Search for the cell housing the specified text and yield its [X, Y] center coordinate. 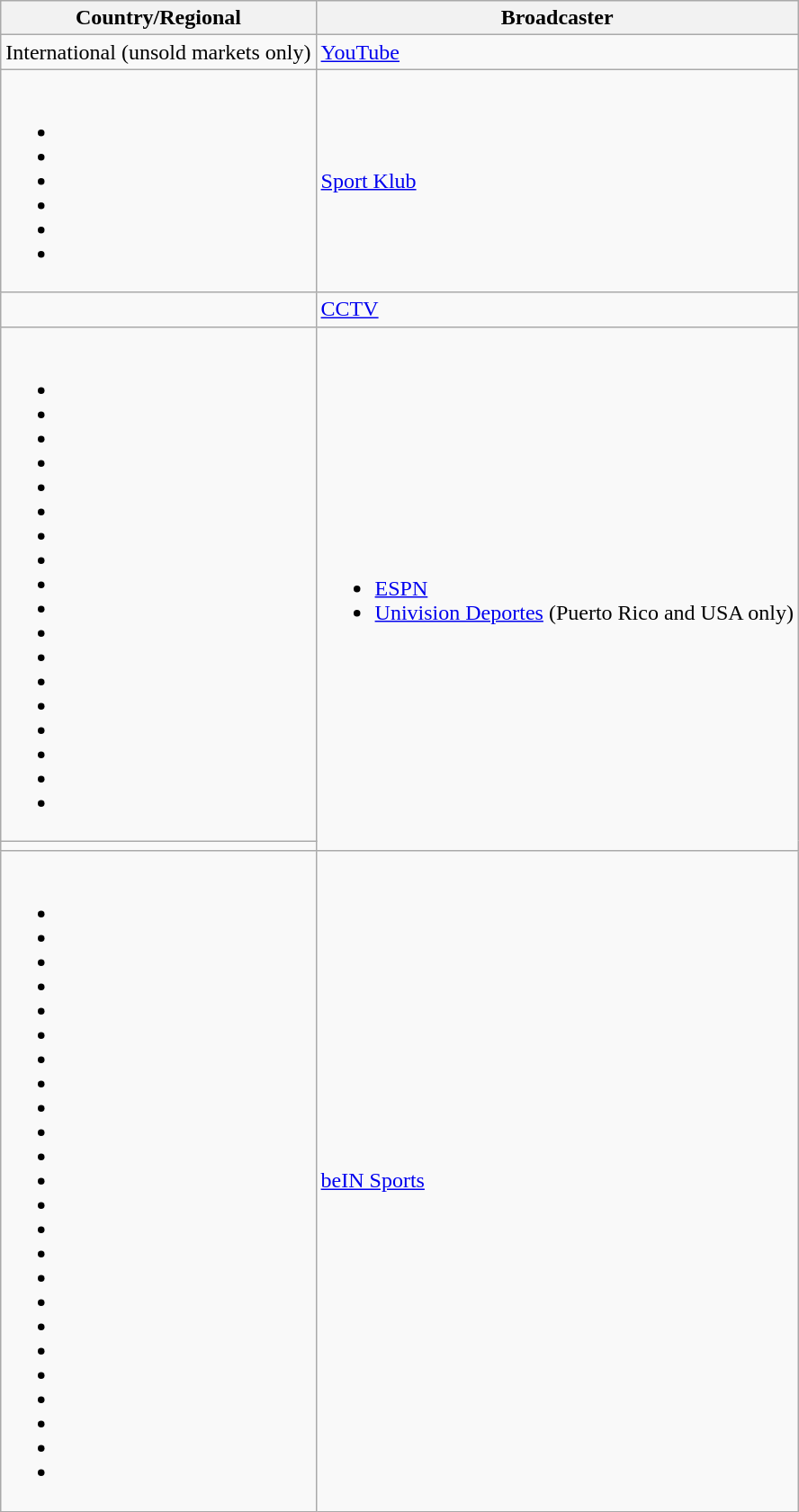
Broadcaster [557, 18]
beIN Sports [557, 1181]
International (unsold markets only) [158, 52]
Country/Regional [158, 18]
YouTube [557, 52]
CCTV [557, 309]
ESPNUnivision Deportes (Puerto Rico and USA only) [557, 588]
Sport Klub [557, 181]
